Search for the cell housing the specified text and yield its (x, y) center coordinate. 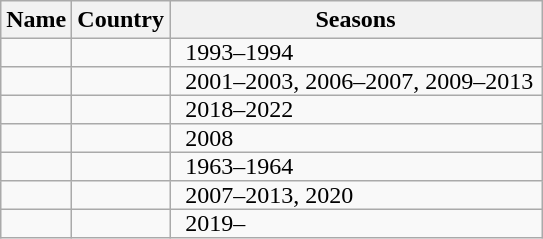
Name (36, 20)
Country (121, 20)
2018–2022 (356, 110)
2019– (356, 224)
1963–1964 (356, 167)
2001–2003, 2006–2007, 2009–2013 (356, 81)
1993–1994 (356, 53)
2008 (356, 138)
2007–2013, 2020 (356, 195)
Seasons (356, 20)
